Capture the cell that displays the provided text and extract its (x, y) central coordinate. 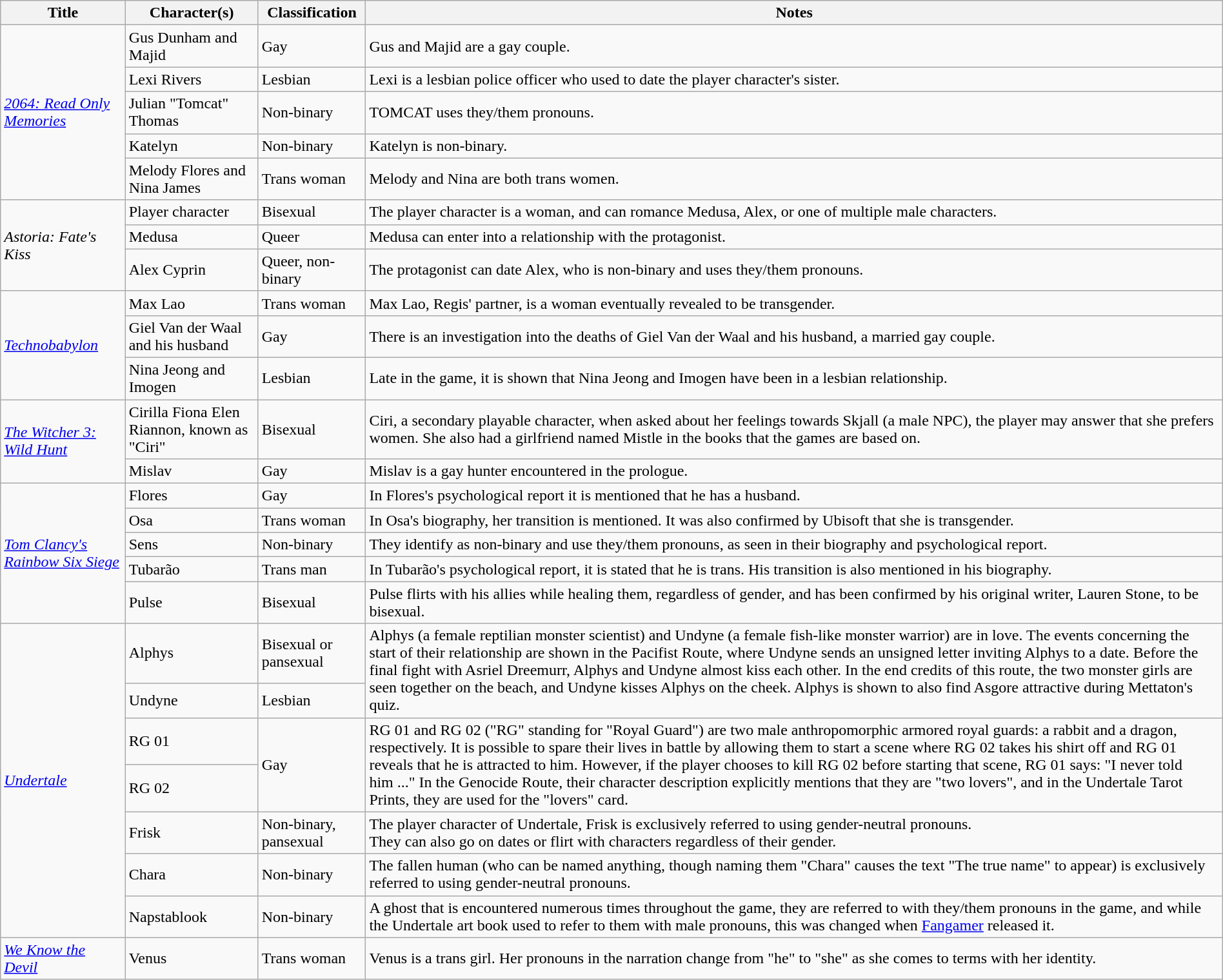
Bisexual or pansexual (312, 653)
Katelyn is non-binary. (794, 146)
Classification (312, 13)
Nina Jeong and Imogen (192, 378)
In Flores's psychological report it is mentioned that he has a husband. (794, 496)
Alex Cyprin (192, 269)
We Know the Devil (63, 958)
RG 02 (192, 788)
Gus Dunham and Majid (192, 46)
The Witcher 3: Wild Hunt (63, 442)
The player character is a woman, and can romance Medusa, Alex, or one of multiple male characters. (794, 212)
Tubarão (192, 569)
They identify as non-binary and use they/them pronouns, as seen in their biography and psychological report. (794, 545)
Venus is a trans girl. Her pronouns in the narration change from "he" to "she" as she comes to terms with her identity. (794, 958)
Character(s) (192, 13)
In Osa's biography, her transition is mentioned. It was also confirmed by Ubisoft that she is transgender. (794, 520)
Pulse (192, 602)
Mislav (192, 471)
Undyne (192, 700)
Late in the game, it is shown that Nina Jeong and Imogen have been in a lesbian relationship. (794, 378)
Queer, non-binary (312, 269)
Julian "Tomcat" Thomas (192, 112)
The protagonist can date Alex, who is non-binary and uses they/them pronouns. (794, 269)
Title (63, 13)
Trans man (312, 569)
Max Lao, Regis' partner, is a woman eventually revealed to be transgender. (794, 303)
Medusa can enter into a relationship with the protagonist. (794, 237)
Non-binary, pansexual (312, 833)
TOMCAT uses they/them pronouns. (794, 112)
Frisk (192, 833)
Mislav is a gay hunter encountered in the prologue. (794, 471)
Alphys (192, 653)
Lexi Rivers (192, 79)
Cirilla Fiona Elen Riannon, known as "Ciri" (192, 429)
Lexi is a lesbian police officer who used to date the player character's sister. (794, 79)
Katelyn (192, 146)
Osa (192, 520)
In Tubarão's psychological report, it is stated that he is trans. His transition is also mentioned in his biography. (794, 569)
Astoria: Fate's Kiss (63, 245)
RG 01 (192, 741)
Medusa (192, 237)
Napstablook (192, 917)
Queer (312, 237)
Tom Clancy's Rainbow Six Siege (63, 553)
Melody and Nina are both trans women. (794, 179)
Player character (192, 212)
Melody Flores and Nina James (192, 179)
Flores (192, 496)
Giel Van der Waal and his husband (192, 337)
Max Lao (192, 303)
Pulse flirts with his allies while healing them, regardless of gender, and has been confirmed by his original writer, Lauren Stone, to be bisexual. (794, 602)
Venus (192, 958)
Gus and Majid are a gay couple. (794, 46)
Undertale (63, 780)
Chara (192, 874)
Sens (192, 545)
2064: Read Only Memories (63, 112)
Notes (794, 13)
Technobabylon (63, 345)
There is an investigation into the deaths of Giel Van der Waal and his husband, a married gay couple. (794, 337)
